For the text-containing cell, return its midpoint in (x, y) coordinate format. 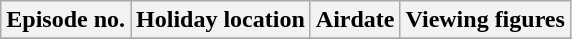
Airdate (355, 20)
Holiday location (221, 20)
Episode no. (66, 20)
Viewing figures (485, 20)
